Extract the (X, Y) coordinate from the center of the cell holding the provided text.  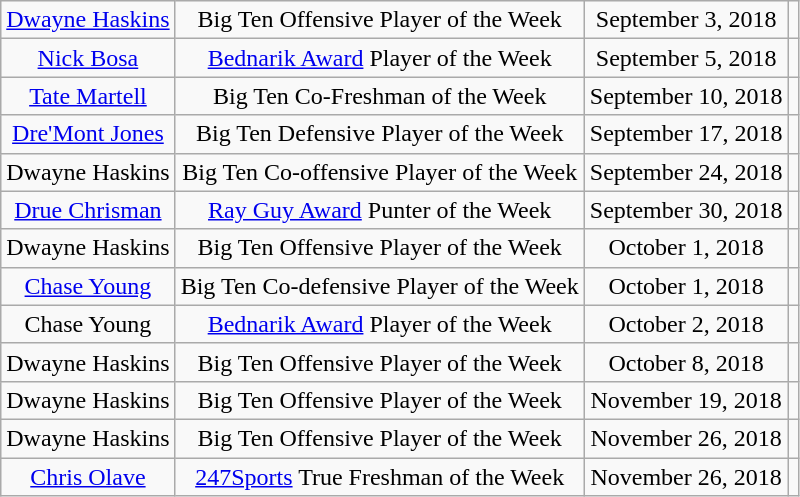
September 10, 2018 (686, 96)
September 5, 2018 (686, 58)
Tate Martell (88, 96)
Ray Guy Award Punter of the Week (380, 210)
Big Ten Co-offensive Player of the Week (380, 172)
September 17, 2018 (686, 134)
November 19, 2018 (686, 400)
October 8, 2018 (686, 362)
September 3, 2018 (686, 20)
September 30, 2018 (686, 210)
Dre'Mont Jones (88, 134)
Drue Chrisman (88, 210)
Chris Olave (88, 477)
October 2, 2018 (686, 324)
247Sports True Freshman of the Week (380, 477)
Big Ten Co-Freshman of the Week (380, 96)
Big Ten Defensive Player of the Week (380, 134)
September 24, 2018 (686, 172)
Nick Bosa (88, 58)
Big Ten Co-defensive Player of the Week (380, 286)
